Detect which cell encompasses the target text, then output its (x, y) center coordinate. 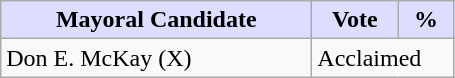
% (426, 20)
Acclaimed (383, 58)
Don E. McKay (X) (156, 58)
Mayoral Candidate (156, 20)
Vote (355, 20)
